Locate the cell with the specified text and output its (X, Y) center coordinate. 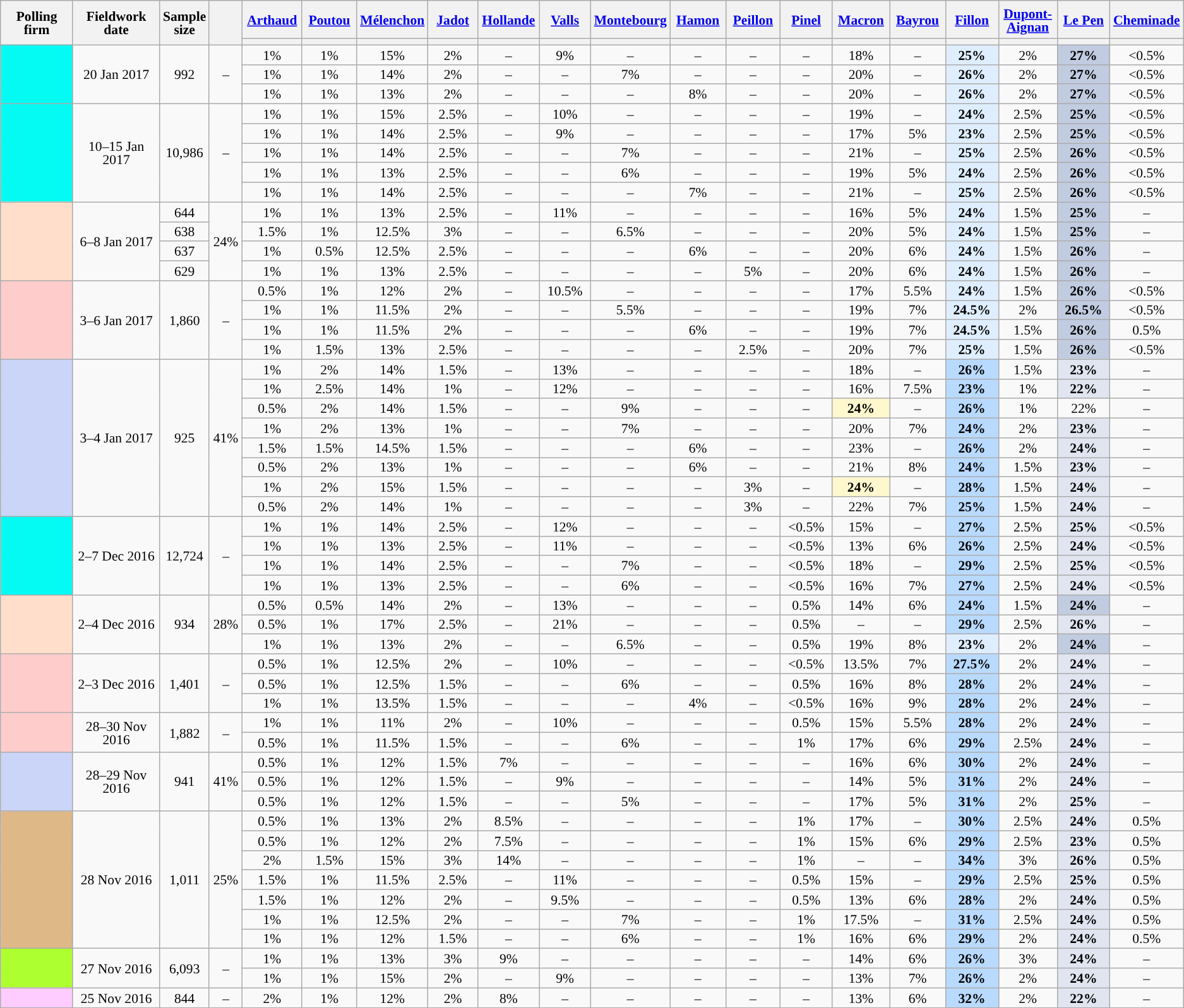
6–8 Jan 2017 (116, 241)
10.5% (565, 290)
10–15 Jan 2017 (116, 153)
Hamon (698, 20)
2–3 Dec 2016 (116, 683)
941 (184, 781)
3–4 Jan 2017 (116, 438)
Fieldwork date (116, 23)
Jadot (453, 20)
Pinel (806, 20)
629 (184, 271)
27 Nov 2016 (116, 968)
Macron (861, 20)
1,011 (184, 880)
8.5% (509, 821)
26.5% (1084, 311)
Valls (565, 20)
934 (184, 625)
1,860 (184, 320)
Bayrou (918, 20)
28 Nov 2016 (116, 880)
Montebourg (630, 20)
28–29 Nov 2016 (116, 781)
Mélenchon (392, 20)
Fillon (972, 20)
3–6 Jan 2017 (116, 320)
Arthaud (272, 20)
Samplesize (184, 23)
14.5% (392, 448)
4% (698, 703)
Le Pen (1084, 20)
992 (184, 74)
25 Nov 2016 (116, 997)
Poutou (330, 20)
2–7 Dec 2016 (116, 555)
28–30 Nov 2016 (116, 733)
2–4 Dec 2016 (116, 625)
Dupont-Aignan (1028, 20)
6,093 (184, 968)
32% (972, 997)
Hollande (509, 20)
844 (184, 997)
27.5% (972, 664)
17.5% (861, 919)
Cheminade (1147, 20)
20 Jan 2017 (116, 74)
Polling firm (37, 23)
637 (184, 251)
644 (184, 212)
34% (972, 860)
9.5% (565, 900)
925 (184, 438)
10,986 (184, 153)
638 (184, 231)
1,882 (184, 733)
Peillon (753, 20)
12,724 (184, 555)
1,401 (184, 683)
